Return the [x, y] coordinate for the center point of the cell that contains the specified text.  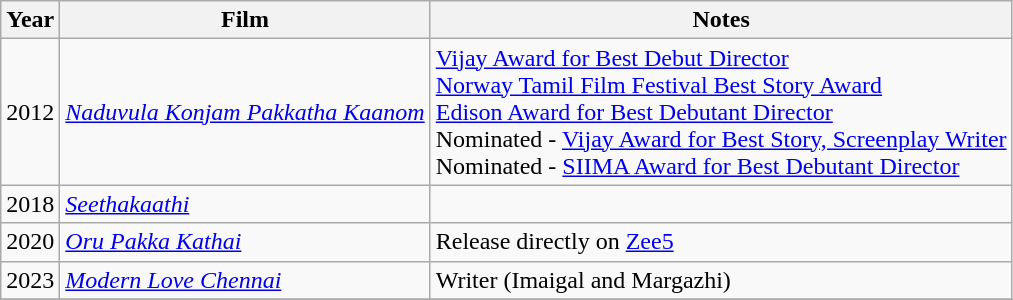
Film [245, 20]
Naduvula Konjam Pakkatha Kaanom [245, 112]
2020 [30, 242]
Modern Love Chennai [245, 280]
Year [30, 20]
2018 [30, 204]
Release directly on Zee5 [721, 242]
Oru Pakka Kathai [245, 242]
Seethakaathi [245, 204]
2012 [30, 112]
2023 [30, 280]
Writer (Imaigal and Margazhi) [721, 280]
Notes [721, 20]
